Capture the cell that displays the provided text and extract its [x, y] central coordinate. 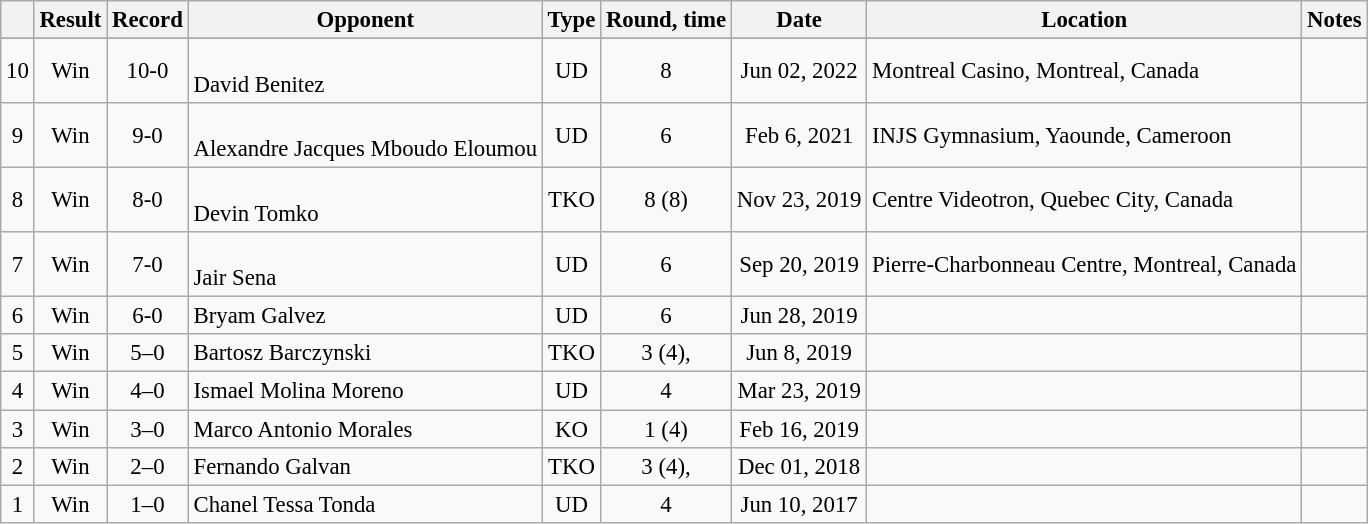
Bartosz Barczynski [365, 353]
4–0 [148, 391]
Jun 8, 2019 [798, 353]
Round, time [666, 20]
Bryam Galvez [365, 316]
Centre Videotron, Quebec City, Canada [1084, 200]
1 (4) [666, 429]
Mar 23, 2019 [798, 391]
Notes [1334, 20]
2–0 [148, 466]
8 (8) [666, 200]
6-0 [148, 316]
Marco Antonio Morales [365, 429]
Devin Tomko [365, 200]
Nov 23, 2019 [798, 200]
Montreal Casino, Montreal, Canada [1084, 72]
Date [798, 20]
David Benitez [365, 72]
Pierre-Charbonneau Centre, Montreal, Canada [1084, 264]
3 [18, 429]
Alexandre Jacques Mboudo Eloumou [365, 136]
7 [18, 264]
10-0 [148, 72]
INJS Gymnasium, Yaounde, Cameroon [1084, 136]
Jair Sena [365, 264]
Fernando Galvan [365, 466]
Sep 20, 2019 [798, 264]
Type [571, 20]
9-0 [148, 136]
1–0 [148, 504]
Chanel Tessa Tonda [365, 504]
Feb 6, 2021 [798, 136]
9 [18, 136]
10 [18, 72]
Location [1084, 20]
3–0 [148, 429]
5 [18, 353]
Feb 16, 2019 [798, 429]
Jun 10, 2017 [798, 504]
Ismael Molina Moreno [365, 391]
8-0 [148, 200]
7-0 [148, 264]
Result [70, 20]
Record [148, 20]
1 [18, 504]
Dec 01, 2018 [798, 466]
Jun 28, 2019 [798, 316]
KO [571, 429]
Opponent [365, 20]
2 [18, 466]
5–0 [148, 353]
Jun 02, 2022 [798, 72]
